Find where the given text appears and provide that cell's center as [X, Y] coordinate. 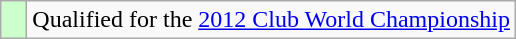
Qualified for the 2012 Club World Championship [272, 20]
